Locate the cell with the specified text and output its (x, y) center coordinate. 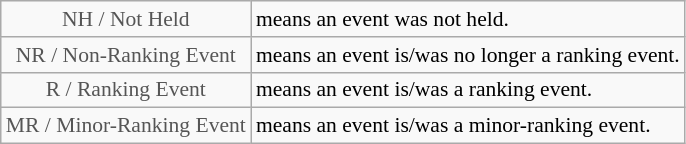
NR / Non-Ranking Event (126, 55)
means an event is/was a ranking event. (468, 90)
NH / Not Held (126, 19)
means an event is/was a minor-ranking event. (468, 126)
means an event is/was no longer a ranking event. (468, 55)
means an event was not held. (468, 19)
MR / Minor-Ranking Event (126, 126)
R / Ranking Event (126, 90)
